For the text-containing cell, return its midpoint in [x, y] coordinate format. 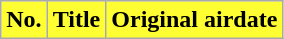
Title [76, 20]
No. [24, 20]
Original airdate [194, 20]
